Capture the cell that displays the provided text and extract its [X, Y] central coordinate. 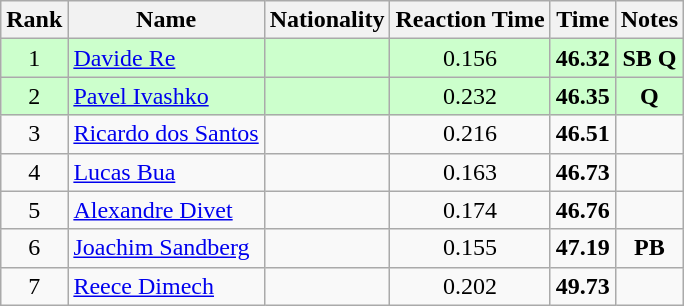
0.202 [470, 286]
46.32 [582, 58]
46.76 [582, 210]
Reece Dimech [166, 286]
SB Q [649, 58]
47.19 [582, 248]
46.73 [582, 172]
0.174 [470, 210]
0.163 [470, 172]
Q [649, 96]
Nationality [327, 20]
0.232 [470, 96]
49.73 [582, 286]
4 [34, 172]
Ricardo dos Santos [166, 134]
Reaction Time [470, 20]
5 [34, 210]
Joachim Sandberg [166, 248]
0.156 [470, 58]
7 [34, 286]
0.155 [470, 248]
Notes [649, 20]
2 [34, 96]
Lucas Bua [166, 172]
Name [166, 20]
Time [582, 20]
Alexandre Divet [166, 210]
46.35 [582, 96]
1 [34, 58]
0.216 [470, 134]
3 [34, 134]
Rank [34, 20]
PB [649, 248]
46.51 [582, 134]
Pavel Ivashko [166, 96]
6 [34, 248]
Davide Re [166, 58]
